Locate the cell with the specified text and output its (x, y) center coordinate. 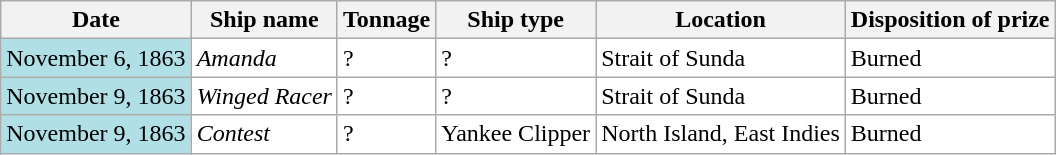
Ship type (516, 20)
Disposition of prize (950, 20)
Ship name (264, 20)
Contest (264, 134)
November 6, 1863 (96, 58)
Amanda (264, 58)
Date (96, 20)
Yankee Clipper (516, 134)
Winged Racer (264, 96)
Tonnage (386, 20)
North Island, East Indies (721, 134)
Location (721, 20)
